Scan for the cell matching the given text and deliver its (X, Y) coordinate at center. 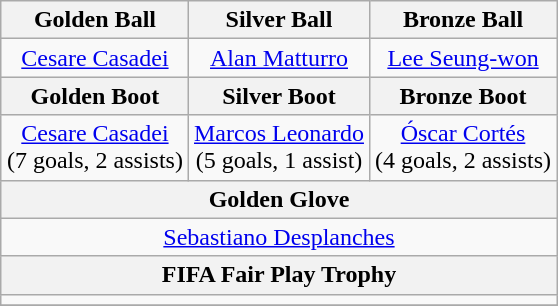
Sebastiano Desplanches (278, 237)
Golden Ball (94, 20)
Golden Boot (94, 96)
Bronze Boot (462, 96)
Bronze Ball (462, 20)
Óscar Cortés(4 goals, 2 assists) (462, 148)
Silver Boot (278, 96)
Lee Seung-won (462, 58)
Golden Glove (278, 199)
Cesare Casadei (94, 58)
Silver Ball (278, 20)
Marcos Leonardo(5 goals, 1 assist) (278, 148)
FIFA Fair Play Trophy (278, 275)
Cesare Casadei(7 goals, 2 assists) (94, 148)
Alan Matturro (278, 58)
